Return the (X, Y) coordinate for the center point of the cell that contains the specified text.  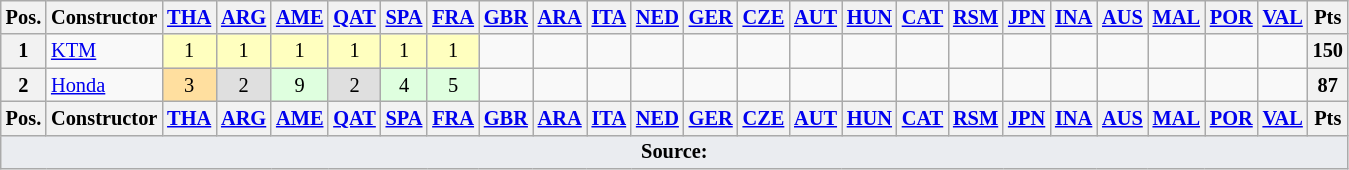
Source: (674, 152)
150 (1328, 51)
Honda (104, 85)
KTM (104, 51)
87 (1328, 85)
3 (189, 85)
9 (300, 85)
5 (453, 85)
4 (404, 85)
